Scan for the cell matching the given text and deliver its [X, Y] coordinate at center. 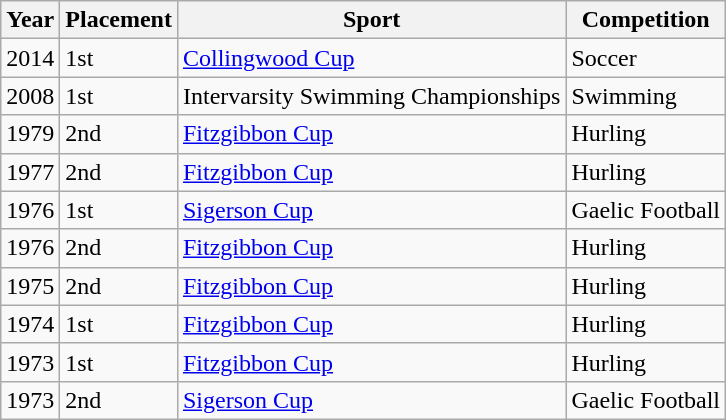
Competition [646, 20]
1977 [30, 172]
Intervarsity Swimming Championships [371, 96]
1979 [30, 134]
1975 [30, 286]
Placement [119, 20]
Sport [371, 20]
Collingwood Cup [371, 58]
Soccer [646, 58]
2008 [30, 96]
1974 [30, 324]
Year [30, 20]
Swimming [646, 96]
2014 [30, 58]
